Detect which cell encompasses the target text, then output its (x, y) center coordinate. 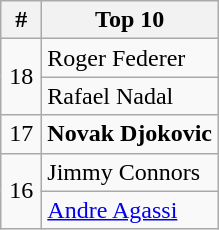
Jimmy Connors (130, 172)
# (22, 20)
Andre Agassi (130, 210)
16 (22, 191)
Top 10 (130, 20)
Roger Federer (130, 58)
Rafael Nadal (130, 96)
18 (22, 77)
17 (22, 134)
Novak Djokovic (130, 134)
